Return the [x, y] coordinate for the center point of the cell that contains the specified text.  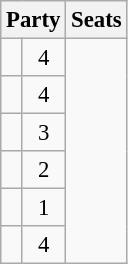
2 [44, 170]
Party [34, 20]
3 [44, 133]
Seats [96, 20]
1 [44, 208]
